From the cell containing the given text, extract its center point as (x, y) coordinate. 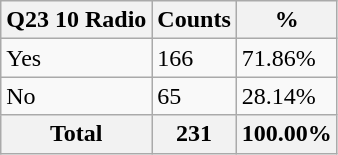
231 (194, 134)
100.00% (286, 134)
28.14% (286, 96)
71.86% (286, 58)
Total (76, 134)
Q23 10 Radio (76, 20)
166 (194, 58)
Counts (194, 20)
% (286, 20)
Yes (76, 58)
65 (194, 96)
No (76, 96)
